For the text-containing cell, return its midpoint in (x, y) coordinate format. 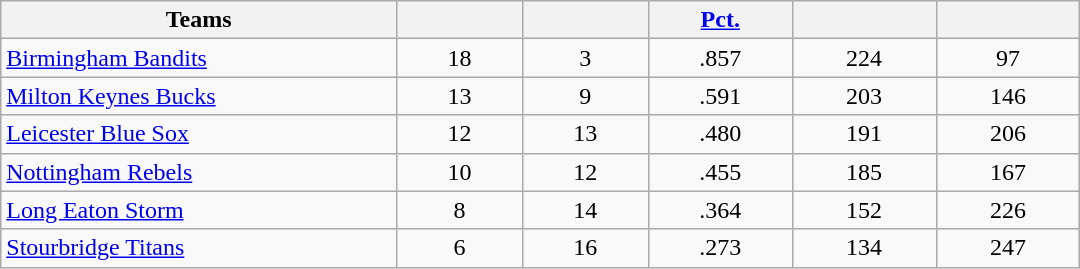
Leicester Blue Sox (199, 134)
Pct. (720, 20)
Long Eaton Storm (199, 210)
Birmingham Bandits (199, 58)
8 (459, 210)
134 (864, 248)
3 (585, 58)
Nottingham Rebels (199, 172)
.591 (720, 96)
14 (585, 210)
247 (1008, 248)
.364 (720, 210)
185 (864, 172)
167 (1008, 172)
Stourbridge Titans (199, 248)
.857 (720, 58)
.273 (720, 248)
224 (864, 58)
Teams (199, 20)
152 (864, 210)
18 (459, 58)
203 (864, 96)
.480 (720, 134)
226 (1008, 210)
6 (459, 248)
97 (1008, 58)
206 (1008, 134)
9 (585, 96)
16 (585, 248)
.455 (720, 172)
10 (459, 172)
191 (864, 134)
Milton Keynes Bucks (199, 96)
146 (1008, 96)
